Scan for the cell matching the given text and deliver its [x, y] coordinate at center. 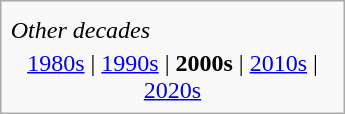
1980s | 1990s | 2000s | 2010s | 2020s [172, 76]
Other decades [172, 30]
